Extract the [x, y] coordinate from the center of the cell holding the provided text.  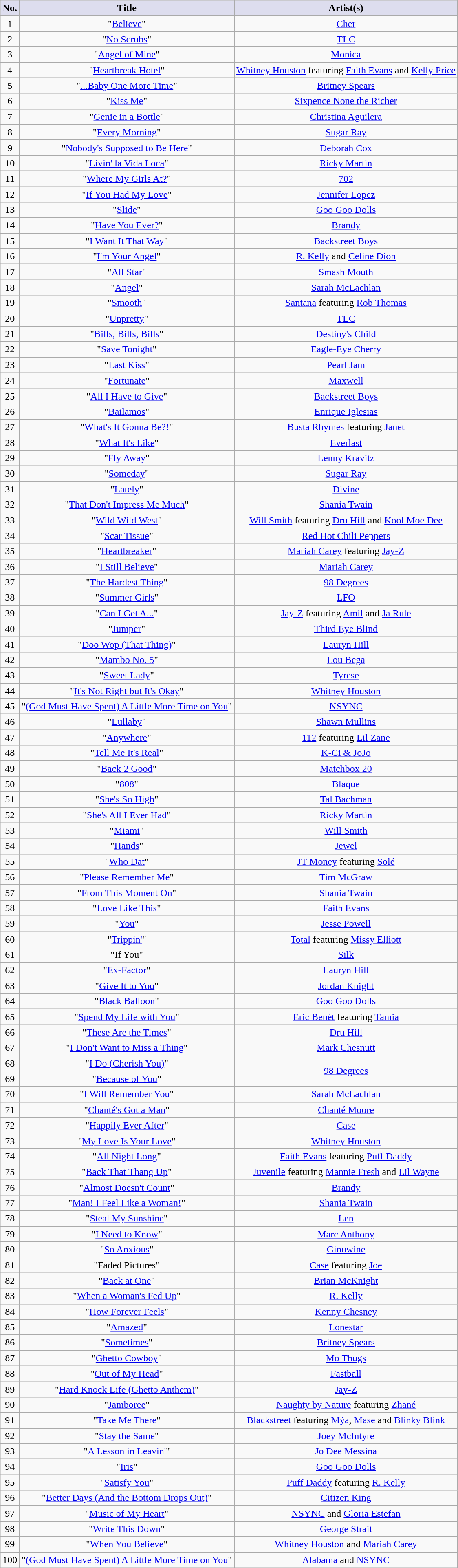
"Stay the Same" [127, 1435]
27 [10, 427]
90 [10, 1405]
26 [10, 411]
R. Kelly and Celine Dion [346, 256]
"No Scrubs" [127, 39]
Blaque [346, 784]
Maxwell [346, 380]
88 [10, 1374]
Will Smith [346, 830]
"She's So High" [127, 799]
99 [10, 1544]
Faith Evans [346, 908]
"Mambo No. 5" [127, 660]
54 [10, 846]
76 [10, 1188]
"Kiss Me" [127, 101]
64 [10, 1001]
65 [10, 1017]
"Every Morning" [127, 132]
"Last Kiss" [127, 365]
"Livin' la Vida Loca" [127, 163]
"Who Dat" [127, 861]
"Fortunate" [127, 380]
"Lullaby" [127, 722]
George Strait [346, 1529]
46 [10, 722]
Shawn Mullins [346, 722]
49 [10, 769]
Third Eye Blind [346, 629]
10 [10, 163]
5 [10, 86]
43 [10, 675]
12 [10, 194]
"The Hardest Thing" [127, 582]
"I Need to Know" [127, 1234]
"Spend My Life with You" [127, 1017]
8 [10, 132]
32 [10, 505]
"Can I Get A..." [127, 613]
61 [10, 955]
"Angel" [127, 287]
Everlast [346, 442]
"Nobody's Supposed to Be Here" [127, 148]
"I Do (Cherish You)" [127, 1063]
"Bills, Bills, Bills" [127, 334]
45 [10, 707]
Ginuwine [346, 1250]
Eric Benét featuring Tamia [346, 1017]
"So Anxious" [127, 1250]
"I Will Remember You" [127, 1094]
Fastball [346, 1374]
Puff Daddy featuring R. Kelly [346, 1482]
"It's Not Right but It's Okay" [127, 691]
"Doo Wop (That Thing)" [127, 644]
Jennifer Lopez [346, 194]
83 [10, 1296]
Mark Chesnutt [346, 1048]
47 [10, 738]
68 [10, 1063]
"I Still Believe" [127, 567]
"Lately" [127, 489]
"All I Have to Give" [127, 396]
"Faded Pictures" [127, 1265]
Tim McGraw [346, 877]
"I'm Your Angel" [127, 256]
"All Star" [127, 272]
"Please Remember Me" [127, 877]
"Better Days (And the Bottom Drops Out)" [127, 1498]
96 [10, 1498]
"...Baby One More Time" [127, 86]
"Love Like This" [127, 908]
Will Smith featuring Dru Hill and Kool Moe Dee [346, 520]
112 featuring Lil Zane [346, 738]
Lenny Kravitz [346, 458]
"I Don't Want to Miss a Thing" [127, 1048]
89 [10, 1389]
"What It's Like" [127, 442]
62 [10, 970]
73 [10, 1141]
"Music of My Heart" [127, 1513]
"Almost Doesn't Count" [127, 1188]
86 [10, 1343]
93 [10, 1451]
Tal Bachman [346, 799]
"Jamboree" [127, 1405]
84 [10, 1312]
"Man! I Feel Like a Woman!" [127, 1203]
"Jumper" [127, 629]
Jay-Z featuring Amil and Ja Rule [346, 613]
48 [10, 753]
"You" [127, 923]
22 [10, 349]
75 [10, 1172]
Case [346, 1125]
Busta Rhymes featuring Janet [346, 427]
"How Forever Feels" [127, 1312]
Jordan Knight [346, 986]
74 [10, 1156]
"Trippin'" [127, 939]
"Have You Ever?" [127, 225]
Jo Dee Messina [346, 1451]
6 [10, 101]
80 [10, 1250]
"If You" [127, 955]
67 [10, 1048]
24 [10, 380]
Blackstreet featuring Mýa, Mase and Blinky Blink [346, 1420]
"Unpretty" [127, 318]
"Black Balloon" [127, 1001]
100 [10, 1560]
19 [10, 303]
"Back That Thang Up" [127, 1172]
Case featuring Joe [346, 1265]
97 [10, 1513]
13 [10, 210]
41 [10, 644]
"Ex-Factor" [127, 970]
Mariah Carey [346, 567]
11 [10, 179]
"Satisfy You" [127, 1482]
30 [10, 474]
"Out of My Head" [127, 1374]
"From This Moment On" [127, 892]
15 [10, 241]
"Ghetto Cowboy" [127, 1358]
36 [10, 567]
Whitney Houston and Mariah Carey [346, 1544]
3 [10, 55]
56 [10, 877]
Dru Hill [346, 1032]
No. [10, 8]
"Save Tonight" [127, 349]
Naughty by Nature featuring Zhané [346, 1405]
Jewel [346, 846]
28 [10, 442]
71 [10, 1110]
JT Money featuring Solé [346, 861]
78 [10, 1219]
"Take Me There" [127, 1420]
"Tell Me It's Real" [127, 753]
25 [10, 396]
Red Hot Chili Peppers [346, 536]
"Anywhere" [127, 738]
"Heartbreak Hotel" [127, 70]
14 [10, 225]
4 [10, 70]
"My Love Is Your Love" [127, 1141]
"Give It to You" [127, 986]
Christina Aguilera [346, 117]
"Slide" [127, 210]
Santana featuring Rob Thomas [346, 303]
17 [10, 272]
NSYNC [346, 707]
"Amazed" [127, 1327]
Total featuring Missy Elliott [346, 939]
Lonestar [346, 1327]
53 [10, 830]
Juvenile featuring Mannie Fresh and Lil Wayne [346, 1172]
Enrique Iglesias [346, 411]
34 [10, 536]
"Someday" [127, 474]
40 [10, 629]
33 [10, 520]
82 [10, 1281]
98 [10, 1529]
"That Don't Impress Me Much" [127, 505]
"Wild Wild West" [127, 520]
Lou Bega [346, 660]
Deborah Cox [346, 148]
"Sometimes" [127, 1343]
95 [10, 1482]
"Smooth" [127, 303]
Smash Mouth [346, 272]
35 [10, 551]
"A Lesson in Leavin'" [127, 1451]
Citizen King [346, 1498]
"Write This Down" [127, 1529]
"Iris" [127, 1467]
79 [10, 1234]
Silk [346, 955]
23 [10, 365]
18 [10, 287]
R. Kelly [346, 1296]
29 [10, 458]
"Heartbreaker" [127, 551]
87 [10, 1358]
Tyrese [346, 675]
Mo Thugs [346, 1358]
Title [127, 8]
9 [10, 148]
702 [346, 179]
"All Night Long" [127, 1156]
"When You Believe" [127, 1544]
44 [10, 691]
Kenny Chesney [346, 1312]
16 [10, 256]
"808" [127, 784]
"Scar Tissue" [127, 536]
"Believe" [127, 24]
Eagle-Eye Cherry [346, 349]
63 [10, 986]
"Where My Girls At?" [127, 179]
20 [10, 318]
51 [10, 799]
NSYNC and Gloria Estefan [346, 1513]
"Sweet Lady" [127, 675]
Marc Anthony [346, 1234]
31 [10, 489]
"Happily Ever After" [127, 1125]
81 [10, 1265]
69 [10, 1079]
91 [10, 1420]
"Miami" [127, 830]
60 [10, 939]
57 [10, 892]
94 [10, 1467]
Faith Evans featuring Puff Daddy [346, 1156]
"I Want It That Way" [127, 241]
1 [10, 24]
Artist(s) [346, 8]
42 [10, 660]
Alabama and NSYNC [346, 1560]
70 [10, 1094]
K-Ci & JoJo [346, 753]
"What's It Gonna Be?!" [127, 427]
Monica [346, 55]
52 [10, 815]
Pearl Jam [346, 365]
59 [10, 923]
2 [10, 39]
58 [10, 908]
77 [10, 1203]
Jesse Powell [346, 923]
"Angel of Mine" [127, 55]
72 [10, 1125]
21 [10, 334]
"Chanté's Got a Man" [127, 1110]
39 [10, 613]
Sixpence None the Richer [346, 101]
"She's All I Ever Had" [127, 815]
Whitney Houston featuring Faith Evans and Kelly Price [346, 70]
"Fly Away" [127, 458]
55 [10, 861]
7 [10, 117]
"If You Had My Love" [127, 194]
"Genie in a Bottle" [127, 117]
Brian McKnight [346, 1281]
"Back 2 Good" [127, 769]
66 [10, 1032]
37 [10, 582]
Jay-Z [346, 1389]
"Because of You" [127, 1079]
Destiny's Child [346, 334]
92 [10, 1435]
50 [10, 784]
"Steal My Sunshine" [127, 1219]
Divine [346, 489]
"Back at One" [127, 1281]
"Summer Girls" [127, 598]
Matchbox 20 [346, 769]
Joey McIntyre [346, 1435]
LFO [346, 598]
Chanté Moore [346, 1110]
85 [10, 1327]
38 [10, 598]
"Hands" [127, 846]
Cher [346, 24]
Len [346, 1219]
Mariah Carey featuring Jay-Z [346, 551]
"These Are the Times" [127, 1032]
"Bailamos" [127, 411]
"Hard Knock Life (Ghetto Anthem)" [127, 1389]
"When a Woman's Fed Up" [127, 1296]
